Pinpoint the cell where the given text exists, returning its [X, Y] midpoint coordinate. 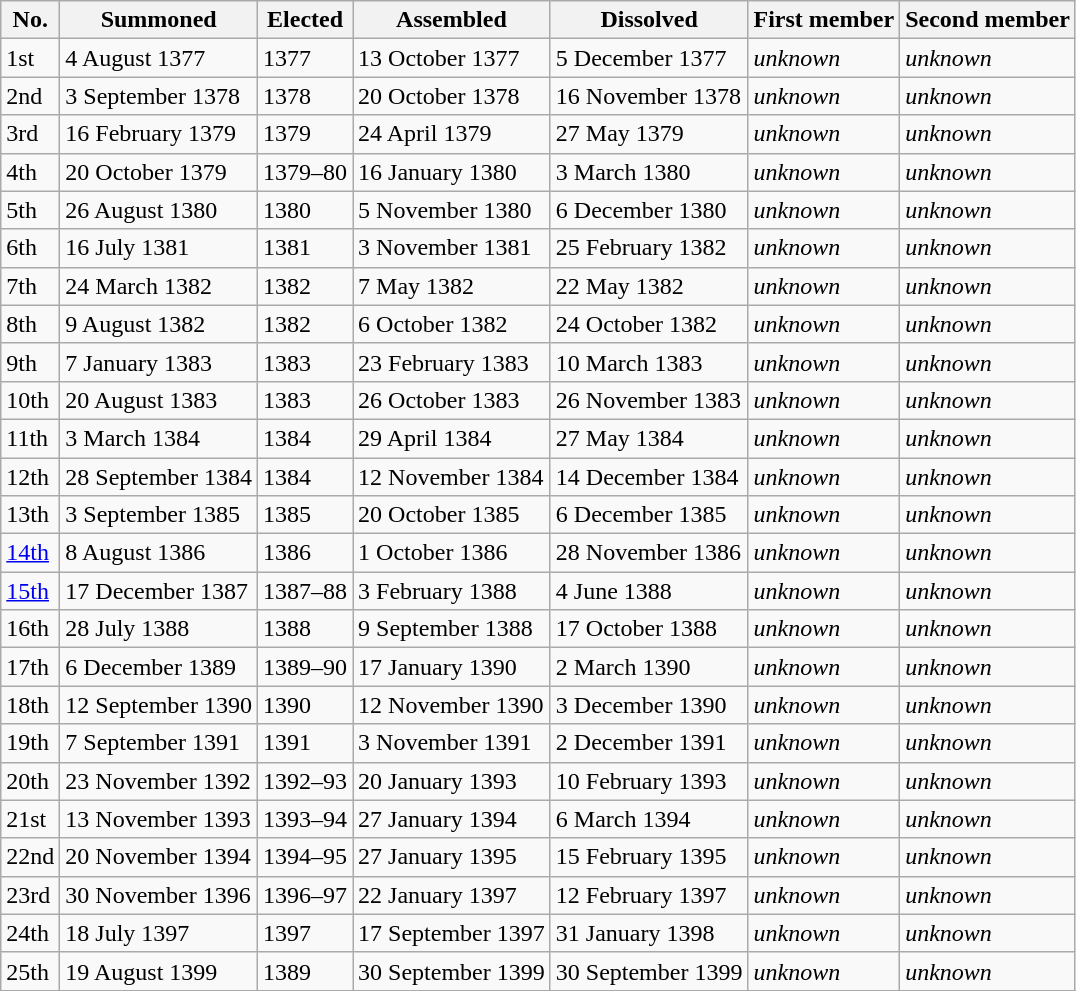
6 December 1389 [159, 667]
9 August 1382 [159, 324]
23 February 1383 [452, 362]
10 March 1383 [649, 362]
3rd [30, 134]
20 November 1394 [159, 857]
26 October 1383 [452, 400]
24 October 1382 [649, 324]
20th [30, 781]
17th [30, 667]
1381 [306, 248]
3 September 1385 [159, 515]
Second member [988, 20]
1386 [306, 553]
19 August 1399 [159, 971]
2 March 1390 [649, 667]
1379–80 [306, 172]
9 September 1388 [452, 629]
6 October 1382 [452, 324]
14th [30, 553]
27 May 1384 [649, 438]
5 December 1377 [649, 58]
16 February 1379 [159, 134]
25 February 1382 [649, 248]
1396–97 [306, 895]
24th [30, 933]
Assembled [452, 20]
5 November 1380 [452, 210]
1387–88 [306, 591]
Dissolved [649, 20]
30 November 1396 [159, 895]
18 July 1397 [159, 933]
4 June 1388 [649, 591]
Elected [306, 20]
22 May 1382 [649, 286]
23 November 1392 [159, 781]
17 September 1397 [452, 933]
17 December 1387 [159, 591]
4th [30, 172]
1397 [306, 933]
20 October 1385 [452, 515]
5th [30, 210]
10 February 1393 [649, 781]
3 March 1380 [649, 172]
13 October 1377 [452, 58]
22nd [30, 857]
2 December 1391 [649, 743]
1380 [306, 210]
7 May 1382 [452, 286]
12 September 1390 [159, 705]
28 September 1384 [159, 477]
3 November 1391 [452, 743]
15 February 1395 [649, 857]
23rd [30, 895]
1385 [306, 515]
8th [30, 324]
3 September 1378 [159, 96]
18th [30, 705]
17 January 1390 [452, 667]
27 January 1394 [452, 819]
6 December 1380 [649, 210]
10th [30, 400]
7 January 1383 [159, 362]
1 October 1386 [452, 553]
11th [30, 438]
1388 [306, 629]
1394–95 [306, 857]
Summoned [159, 20]
No. [30, 20]
12 November 1384 [452, 477]
26 August 1380 [159, 210]
7 September 1391 [159, 743]
16 January 1380 [452, 172]
6th [30, 248]
7th [30, 286]
14 December 1384 [649, 477]
27 January 1395 [452, 857]
1393–94 [306, 819]
12th [30, 477]
16th [30, 629]
1389–90 [306, 667]
16 July 1381 [159, 248]
24 March 1382 [159, 286]
2nd [30, 96]
26 November 1383 [649, 400]
16 November 1378 [649, 96]
17 October 1388 [649, 629]
25th [30, 971]
1389 [306, 971]
20 October 1379 [159, 172]
9th [30, 362]
20 August 1383 [159, 400]
1392–93 [306, 781]
27 May 1379 [649, 134]
4 August 1377 [159, 58]
13 November 1393 [159, 819]
15th [30, 591]
3 March 1384 [159, 438]
3 December 1390 [649, 705]
28 November 1386 [649, 553]
24 April 1379 [452, 134]
12 February 1397 [649, 895]
20 October 1378 [452, 96]
29 April 1384 [452, 438]
6 December 1385 [649, 515]
1377 [306, 58]
3 February 1388 [452, 591]
1391 [306, 743]
31 January 1398 [649, 933]
13th [30, 515]
1379 [306, 134]
22 January 1397 [452, 895]
20 January 1393 [452, 781]
19th [30, 743]
First member [824, 20]
28 July 1388 [159, 629]
12 November 1390 [452, 705]
6 March 1394 [649, 819]
1378 [306, 96]
3 November 1381 [452, 248]
8 August 1386 [159, 553]
21st [30, 819]
1390 [306, 705]
1st [30, 58]
